Detect which cell encompasses the target text, then output its (X, Y) center coordinate. 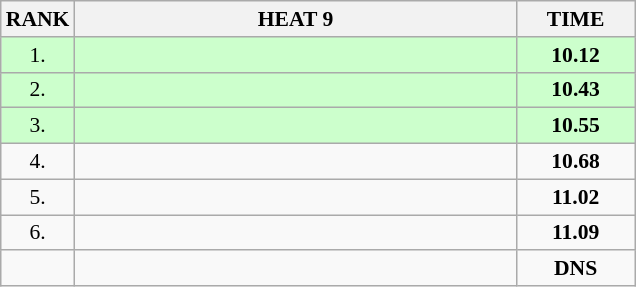
DNS (576, 269)
HEAT 9 (295, 19)
11.09 (576, 233)
10.43 (576, 90)
10.55 (576, 126)
3. (38, 126)
6. (38, 233)
11.02 (576, 197)
10.12 (576, 55)
10.68 (576, 162)
4. (38, 162)
TIME (576, 19)
5. (38, 197)
RANK (38, 19)
2. (38, 90)
1. (38, 55)
